Extract the [x, y] coordinate from the center of the cell holding the provided text.  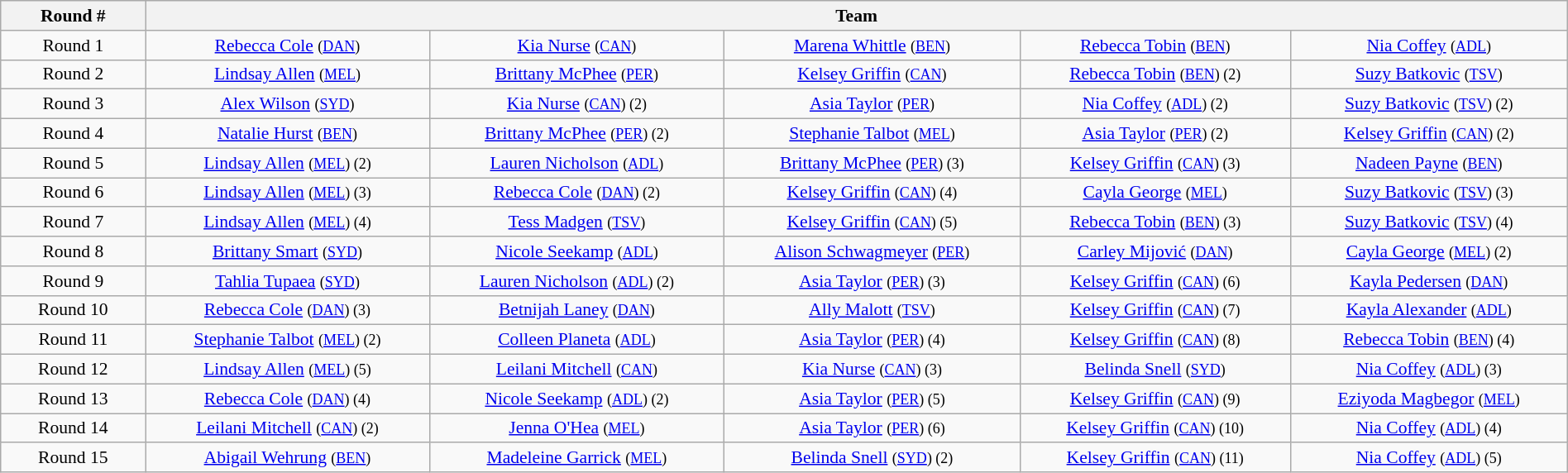
Kia Nurse (CAN) (2) [577, 104]
Asia Taylor (PER) [872, 104]
Belinda Snell (SYD) (2) [872, 458]
Nicole Seekamp (ADL) [577, 251]
Betnijah Laney (DAN) [577, 310]
Alison Schwagmeyer (PER) [872, 251]
Brittany McPhee (PER) (2) [577, 134]
Round 4 [73, 134]
Round 5 [73, 163]
Kelsey Griffin (CAN) (9) [1154, 399]
Jenna O'Hea (MEL) [577, 428]
Asia Taylor (PER) (2) [1154, 134]
Lauren Nicholson (ADL) [577, 163]
Abigail Wehrung (BEN) [288, 458]
Round 6 [73, 193]
Rebecca Cole (DAN) [288, 45]
Round 12 [73, 370]
Rebecca Tobin (BEN) (3) [1154, 222]
Carley Mijović (DAN) [1154, 251]
Round 3 [73, 104]
Rebecca Tobin (BEN) (2) [1154, 74]
Brittany Smart (SYD) [288, 251]
Nia Coffey (ADL) (4) [1429, 428]
Lindsay Allen (MEL) (3) [288, 193]
Suzy Batkovic (TSV) [1429, 74]
Asia Taylor (PER) (5) [872, 399]
Asia Taylor (PER) (3) [872, 281]
Kelsey Griffin (CAN) (11) [1154, 458]
Round 10 [73, 310]
Belinda Snell (SYD) [1154, 370]
Round 15 [73, 458]
Kelsey Griffin (CAN) (6) [1154, 281]
Suzy Batkovic (TSV) (4) [1429, 222]
Stephanie Talbot (MEL) (2) [288, 340]
Suzy Batkovic (TSV) (3) [1429, 193]
Lindsay Allen (MEL) (4) [288, 222]
Round 7 [73, 222]
Round 1 [73, 45]
Kia Nurse (CAN) (3) [872, 370]
Round 8 [73, 251]
Cayla George (MEL) [1154, 193]
Suzy Batkovic (TSV) (2) [1429, 104]
Lauren Nicholson (ADL) (2) [577, 281]
Nadeen Payne (BEN) [1429, 163]
Round 13 [73, 399]
Eziyoda Magbegor (MEL) [1429, 399]
Tahlia Tupaea (SYD) [288, 281]
Nicole Seekamp (ADL) (2) [577, 399]
Ally Malott (TSV) [872, 310]
Kelsey Griffin (CAN) (4) [872, 193]
Kelsey Griffin (CAN) [872, 74]
Alex Wilson (SYD) [288, 104]
Nia Coffey (ADL) [1429, 45]
Round 11 [73, 340]
Rebecca Tobin (BEN) [1154, 45]
Kia Nurse (CAN) [577, 45]
Kelsey Griffin (CAN) (5) [872, 222]
Round 9 [73, 281]
Colleen Planeta (ADL) [577, 340]
Kelsey Griffin (CAN) (3) [1154, 163]
Asia Taylor (PER) (6) [872, 428]
Natalie Hurst (BEN) [288, 134]
Kayla Alexander (ADL) [1429, 310]
Kayla Pedersen (DAN) [1429, 281]
Tess Madgen (TSV) [577, 222]
Rebecca Tobin (BEN) (4) [1429, 340]
Marena Whittle (BEN) [872, 45]
Lindsay Allen (MEL) (2) [288, 163]
Brittany McPhee (PER) (3) [872, 163]
Lindsay Allen (MEL) (5) [288, 370]
Rebecca Cole (DAN) (2) [577, 193]
Round 14 [73, 428]
Lindsay Allen (MEL) [288, 74]
Rebecca Cole (DAN) (3) [288, 310]
Madeleine Garrick (MEL) [577, 458]
Kelsey Griffin (CAN) (8) [1154, 340]
Leilani Mitchell (CAN) [577, 370]
Round # [73, 16]
Team [857, 16]
Nia Coffey (ADL) (5) [1429, 458]
Kelsey Griffin (CAN) (10) [1154, 428]
Leilani Mitchell (CAN) (2) [288, 428]
Kelsey Griffin (CAN) (7) [1154, 310]
Stephanie Talbot (MEL) [872, 134]
Rebecca Cole (DAN) (4) [288, 399]
Nia Coffey (ADL) (3) [1429, 370]
Brittany McPhee (PER) [577, 74]
Cayla George (MEL) (2) [1429, 251]
Kelsey Griffin (CAN) (2) [1429, 134]
Round 2 [73, 74]
Nia Coffey (ADL) (2) [1154, 104]
Asia Taylor (PER) (4) [872, 340]
